Search for the cell housing the specified text and yield its [X, Y] center coordinate. 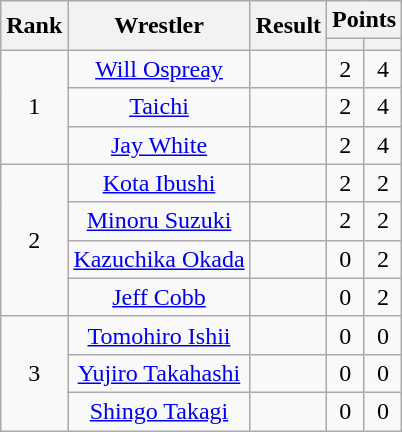
Shingo Takagi [159, 411]
Wrestler [159, 26]
1 [34, 107]
3 [34, 373]
Kota Ibushi [159, 183]
Rank [34, 26]
Tomohiro Ishii [159, 335]
Jeff Cobb [159, 297]
Kazuchika Okada [159, 259]
Minoru Suzuki [159, 221]
Jay White [159, 145]
Points [364, 20]
Result [288, 26]
Will Ospreay [159, 69]
Taichi [159, 107]
Yujiro Takahashi [159, 373]
